Pinpoint the cell where the given text exists, returning its [X, Y] midpoint coordinate. 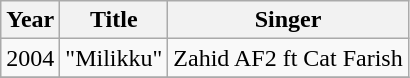
2004 [30, 58]
Singer [288, 20]
Year [30, 20]
Title [114, 20]
"Milikku" [114, 58]
Zahid AF2 ft Cat Farish [288, 58]
